Identify which cell holds the provided text, then report its [x, y] central coordinate. 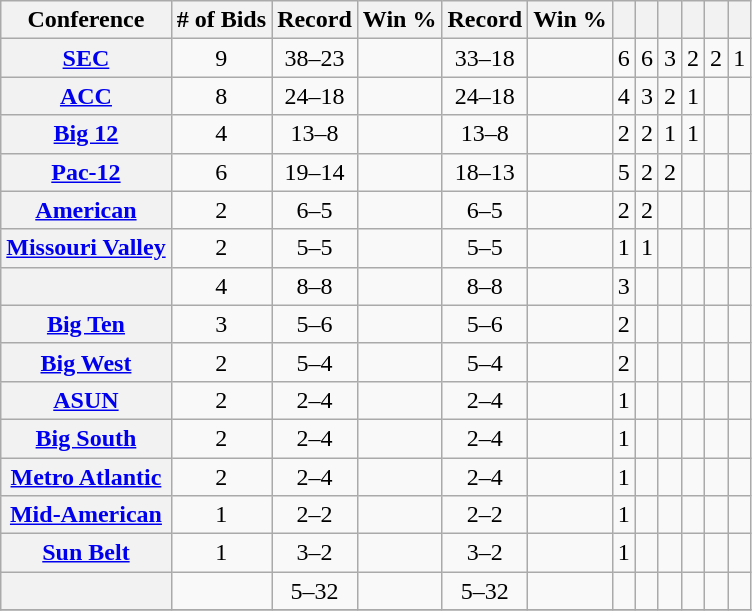
Big 12 [86, 134]
Sun Belt [86, 553]
33–18 [485, 58]
SEC [86, 58]
5 [624, 172]
Metro Atlantic [86, 477]
38–23 [315, 58]
Big Ten [86, 324]
ACC [86, 96]
Big South [86, 438]
9 [221, 58]
Mid-American [86, 515]
18–13 [485, 172]
8 [221, 96]
American [86, 210]
Pac-12 [86, 172]
Big West [86, 362]
Conference [86, 20]
# of Bids [221, 20]
ASUN [86, 400]
19–14 [315, 172]
Missouri Valley [86, 248]
